Return (x, y) of the center of cell containing provided text 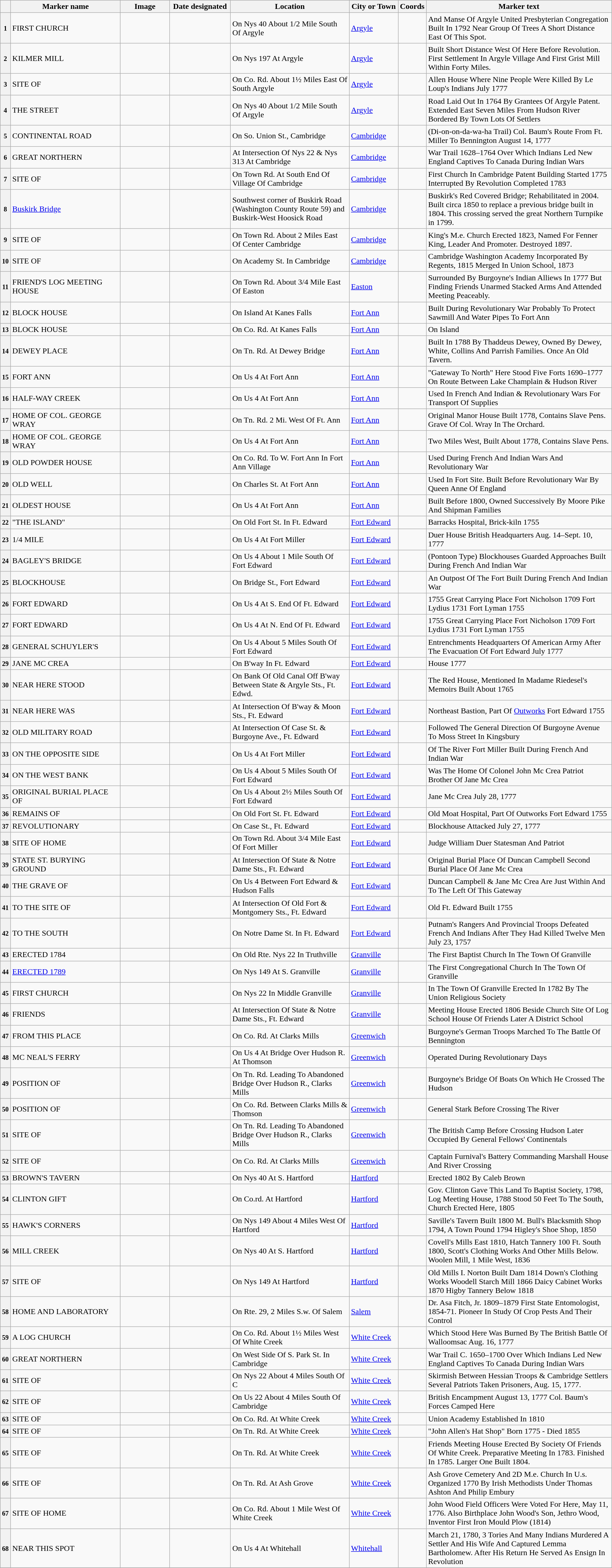
NEAR HERE STOOD (66, 685)
FRIENDS (66, 1014)
38 (5, 843)
On Co. Rd. About 1 Mile West Of White Creek (290, 1513)
Ash Grove Cemetery And 2D M.e. Church In U.s. Organized 1770 By Irish Methodists Under Thomas Ashton And Philip Embury (519, 1483)
50 (5, 1109)
Of The River Fort Miller Built During French And Indian War (519, 754)
Northeast Bastion, Part Of Outworks Fort Edward 1755 (519, 711)
65 (5, 1453)
A LOG CHURCH (66, 1337)
"THE ISLAND" (66, 522)
Saville's Tavern Built 1800 M. Bull's Blacksmith Shop 1794, A Town Pound 1794 Higley's Shoe Shop, 1850 (519, 1225)
Was The Home Of Colonel John Mc Crea Patriot Brother Of Jane Mc Crea (519, 775)
On Rte. 29, 2 Miles S.w. Of Salem (290, 1311)
Barracks Hospital, Brick-kiln 1755 (519, 522)
On Academy St. In Cambridge (290, 261)
1/4 MILE (66, 539)
Entrenchments Headquarters Of American Army After The Evacuation Of Fort Edward July 1777 (519, 646)
67 (5, 1513)
On Bank Of Old Canal Off B'way Between State & Argyle Sts., Ft. Edwd. (290, 685)
54 (5, 1199)
Built Before 1800, Owned Successively By Moore Pike And Shipman Families (519, 505)
BAGLEY'S BRIDGE (66, 561)
TO THE SOUTH (66, 933)
Built Short Distance West Of Here Before Revolution. First Settlement In Argyle Village And First Grist Mill Within Forty Miles. (519, 58)
Captain Furnival's Battery Commanding Marshall House And River Crossing (519, 1161)
Coords (412, 7)
Old Mills I. Norton Built Dam 1814 Down's Clothing Works Woodell Starch Mill 1866 Daicy Cabinet Works 1870 Higby Tannery Below 1818 (519, 1281)
64 (5, 1431)
FORT ANN (66, 377)
41 (5, 907)
On Town Rd. At South End Of Village Of Cambridge (290, 179)
Union Academy Established In 1810 (519, 1419)
4 (5, 110)
FROM THIS PLACE (66, 1036)
Duncan Campbell & Jane Mc Crea Are Just Within And To The Left Of This Gateway (519, 886)
"John Allen's Hat Shop" Born 1775 - Died 1855 (519, 1431)
37 (5, 826)
On B'way In Ft. Edward (290, 664)
On Nys 22 About 4 Miles South Of C (290, 1381)
FRIEND'S LOG MEETING HOUSE (66, 287)
Used During French And Indian Wars And Revolutionary War (519, 462)
On Town Rd. About 2 Miles East Of Center Cambridge (290, 239)
HAWK'S CORNERS (66, 1225)
16 (5, 399)
War Trail 1628–1764 Over Which Indians Led New England Captives To Canada During Indian Wars (519, 157)
Duer House British Headquarters Aug. 14–Sept. 10, 1777 (519, 539)
Allen House Where Nine People Were Killed By Le Loup's Indians July 1777 (519, 84)
City or Town (374, 7)
On Old Rte. Nys 22 In Truthville (290, 954)
21 (5, 505)
57 (5, 1281)
Operated During Revolutionary Days (519, 1057)
OLD POWDER HOUSE (66, 462)
17 (5, 420)
Cambridge Washington Academy Incorporated By Regents, 1815 Merged In Union School, 1873 (519, 261)
On Co.rd. At Hartford (290, 1199)
On Us 4 At Bridge Over Hudson R. At Thomson (290, 1057)
At Intersection Of Nys 22 & Nys 313 At Cambridge (290, 157)
On Island At Kanes Falls (290, 312)
Built In 1788 By Thaddeus Dewey, Owned By Dewey, White, Collins And Parrish Families. Once An Old Tavern. (519, 351)
42 (5, 933)
NEAR HERE WAS (66, 711)
13 (5, 330)
25 (5, 582)
On Nys 149 At Hartford (290, 1281)
House 1777 (519, 664)
On Tn. Rd. At Ash Grove (290, 1483)
33 (5, 754)
On Bridge St., Fort Edward (290, 582)
28 (5, 646)
On Co. Rd. At Kanes Falls (290, 330)
On Us 22 About 4 Miles South Of Cambridge (290, 1402)
32 (5, 732)
General Stark Before Crossing The River (519, 1109)
KILMER MILL (66, 58)
1 (5, 28)
Original Burial Place Of Duncan Campbell Second Burial Place Of Jane Mc Crea (519, 864)
On Nys 22 In Middle Granville (290, 993)
14 (5, 351)
Jane Mc Crea July 28, 1777 (519, 796)
63 (5, 1419)
20 (5, 484)
24 (5, 561)
MC NEAL'S FERRY (66, 1057)
Buskirk Bridge (66, 209)
5 (5, 136)
10 (5, 261)
(Pontoon Type) Blockhouses Guarded Approaches Built During French And Indian War (519, 561)
8 (5, 209)
In The Town Of Granville Erected In 1782 By The Union Religious Society (519, 993)
BROWN'S TAVERN (66, 1178)
Burgoyne's German Troops Marched To The Battle Of Bennington (519, 1036)
3 (5, 84)
At Intersection Of Case St. & Burgoyne Ave., Ft. Edward (290, 732)
John Wood Field Officers Were Voted For Here, May 11, 1776. Also Birthplace John Wood's Son, Jethro Wood, Inventor First Iron Mould Plow (1814) (519, 1513)
GENERAL SCHUYLER'S (66, 646)
The Red House, Mentioned In Madame Riedesel's Memoirs Built About 1765 (519, 685)
30 (5, 685)
On Us 4 About 2½ Miles South Of Fort Edward (290, 796)
45 (5, 993)
26 (5, 603)
Used In Fort Site. Built Before Revolutionary War By Queen Anne Of England (519, 484)
On So. Union St., Cambridge (290, 136)
CONTINENTAL ROAD (66, 136)
On Nys 197 At Argyle (290, 58)
51 (5, 1135)
Blockhouse Attacked July 27, 1777 (519, 826)
Southwest corner of Buskirk Road (Washington County Route 59) and Buskirk-West Hoosick Road (290, 209)
On Co. Rd. Between Clarks Mills & Thomson (290, 1109)
Built During Revolutionary War Probably To Protect Sawmill And Water Pipes To Fort Ann (519, 312)
And Manse Of Argyle United Presbyterian Congregation Built In 1792 Near Group Of Trees A Short Distance East Of This Spot. (519, 28)
OLD WELL (66, 484)
39 (5, 864)
On Us 4 Between Fort Edward & Hudson Falls (290, 886)
46 (5, 1014)
49 (5, 1083)
MILL CREEK (66, 1251)
35 (5, 796)
HOME AND LABORATORY (66, 1311)
48 (5, 1057)
ON THE WEST BANK (66, 775)
First Church In Cambridge Patent Building Started 1775 Interrupted By Revolution Completed 1783 (519, 179)
7 (5, 179)
On Co. Rd. About 1½ Miles West Of White Creek (290, 1337)
ERECTED 1784 (66, 954)
66 (5, 1483)
On Old Fort St. Ft. Edward (290, 813)
43 (5, 954)
CLINTON GIFT (66, 1199)
55 (5, 1225)
ORIGINAL BURIAL PLACE OF (66, 796)
On Us 4 At N. End Of Ft. Edward (290, 625)
Marker text (519, 7)
9 (5, 239)
On Nys 149 At S. Granville (290, 972)
(Di-on-on-da-wa-ha Trail) Col. Baum's Route From Ft. Miller To Bennington August 14, 1777 (519, 136)
On Us 4 About 1 Mile South Of Fort Edward (290, 561)
12 (5, 312)
OLD MILITARY ROAD (66, 732)
On Old Fort St. In Ft. Edward (290, 522)
The First Baptist Church In The Town Of Granville (519, 954)
On West Side Of S. Park St. In Cambridge (290, 1359)
On Co. Rd. At White Creek (290, 1419)
On Tn. Rd. 2 Mi. West Of Ft. Ann (290, 420)
Burgoyne's Bridge Of Boats On Which He Crossed The Hudson (519, 1083)
REVOLUTIONARY (66, 826)
On Us 4 At Whitehall (290, 1548)
At Intersection Of B'way & Moon Sts., Ft. Edward (290, 711)
68 (5, 1548)
Easton (374, 287)
Salem (374, 1311)
HALF-WAY CREEK (66, 399)
6 (5, 157)
Date designated (200, 7)
Which Stood Here Was Burned By The British Battle Of Walloomsac Aug. 16, 1777 (519, 1337)
2 (5, 58)
On Case St., Ft. Edward (290, 826)
On Town Rd. About 3/4 Mile East Of Fort Miller (290, 843)
19 (5, 462)
Dr. Asa Fitch, Jr. 1809–1879 First State Entomologist, 1854-71. Pioneer In Study Of Crop Pests And Their Control (519, 1311)
Location (290, 7)
29 (5, 664)
The British Camp Before Crossing Hudson Later Occupied By General Fellows' Continentals (519, 1135)
JANE MC CREA (66, 664)
THE STREET (66, 110)
Image (145, 7)
Friends Meeting House Erected By Society Of Friends Of White Creek. Preparative Meeting In 1783. Finished In 1785. Larger One Built 1804. (519, 1453)
THE GRAVE OF (66, 886)
On Us 4 At S. End Of Ft. Edward (290, 603)
"Gateway To North" Here Stood Five Forts 1690–1777 On Route Between Lake Champlain & Hudson River (519, 377)
62 (5, 1402)
60 (5, 1359)
War Trail C. 1650–1700 Over Which Indians Led New England Captives To Canada During Indian Wars (519, 1359)
On Nys 149 About 4 Miles West Of Hartford (290, 1225)
On Charles St. At Fort Ann (290, 484)
58 (5, 1311)
REMAINS OF (66, 813)
52 (5, 1161)
53 (5, 1178)
27 (5, 625)
Old Ft. Edward Built 1755 (519, 907)
Covell's Mills East 1810, Hatch Tannery 100 Ft. South 1800, Scott's Clothing Works And Other Mills Below. Woolen Mill, 1 Mile West, 1836 (519, 1251)
An Outpost Of The Fort Built During French And Indian War (519, 582)
34 (5, 775)
BLOCKHOUSE (66, 582)
NEAR THIS SPOT (66, 1548)
31 (5, 711)
On Town Rd. About 3/4 Mile East Of Easton (290, 287)
On Island (519, 330)
61 (5, 1381)
11 (5, 287)
Gov. Clinton Gave This Land To Baptist Society, 1798, Log Meeting House, 1788 Stood 50 Feet To The South, Church Erected Here, 1805 (519, 1199)
ERECTED 1789 (66, 972)
Followed The General Direction Of Burgoyne Avenue To Moss Street In Kingsbury (519, 732)
King's M.e. Church Erected 1823, Named For Fenner King, Leader And Promoter. Destroyed 1897. (519, 239)
36 (5, 813)
On Co. Rd. About 1½ Miles East Of South Argyle (290, 84)
Skirmish Between Hessian Troops & Cambridge Settlers Several Patriots Taken Prisoners, Aug. 15, 1777. (519, 1381)
18 (5, 441)
TO THE SITE OF (66, 907)
Road Laid Out In 1764 By Grantees Of Argyle Patent. Extended East Seven Miles From Hudson River Bordered By Town Lots Of Settlers (519, 110)
On Notre Dame St. In Ft. Edward (290, 933)
Meeting House Erected 1806 Beside Church Site Of Log School House Of Friends Later A District School (519, 1014)
15 (5, 377)
On Co. Rd. To W. Fort Ann In Fort Ann Village (290, 462)
40 (5, 886)
On Tn. Rd. At Dewey Bridge (290, 351)
59 (5, 1337)
Whitehall (374, 1548)
Judge William Duer Statesman And Patriot (519, 843)
Old Moat Hospital, Part Of Outworks Fort Edward 1755 (519, 813)
Marker name (66, 7)
Original Manor House Built 1778, Contains Slave Pens. Grave Of Col. Wray In The Orchard. (519, 420)
Erected 1802 By Caleb Brown (519, 1178)
At Intersection Of Old Fort & Montgomery Sts., Ft. Edward (290, 907)
DEWEY PLACE (66, 351)
British Encampment August 13, 1777 Col. Baum's Forces Camped Here (519, 1402)
The First Congregational Church In The Town Of Granville (519, 972)
44 (5, 972)
Putnam's Rangers And Provincial Troops Defeated French And Indians After They Had Killed Twelve Men July 23, 1757 (519, 933)
Two Miles West, Built About 1778, Contains Slave Pens. (519, 441)
OLDEST HOUSE (66, 505)
22 (5, 522)
STATE ST. BURYING GROUND (66, 864)
ON THE OPPOSITE SIDE (66, 754)
Surrounded By Burgoyne's Indian Alliews In 1777 But Finding Friends Unarmed Stacked Arms And Attended Meeting Peaceably. (519, 287)
56 (5, 1251)
47 (5, 1036)
Used In French And Indian & Revolutionary Wars For Transport Of Supplies (519, 399)
23 (5, 539)
